Detect which cell encompasses the target text, then output its [x, y] center coordinate. 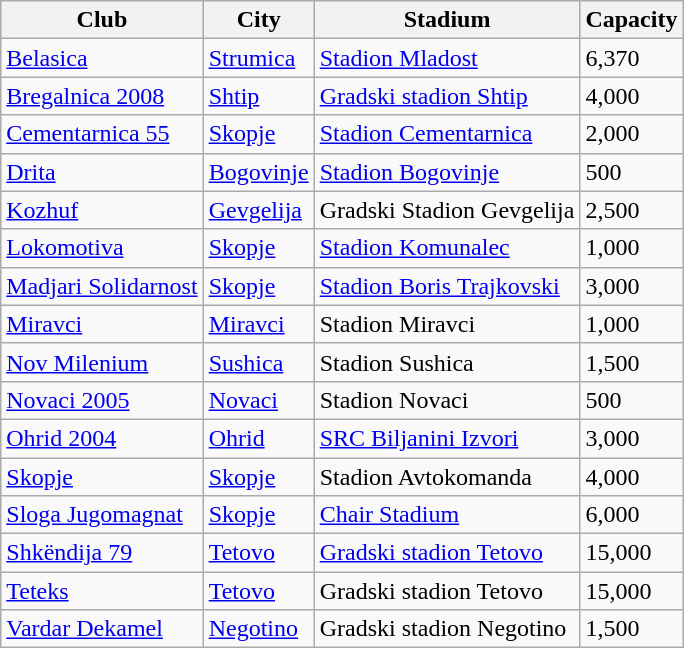
Ohrid 2004 [102, 438]
Shtip [258, 96]
Stadion Mladost [447, 58]
Bregalnica 2008 [102, 96]
Bogovinje [258, 172]
Gradski stadion Shtip [447, 96]
Novaci 2005 [102, 400]
Stadion Boris Trajkovski [447, 286]
Stadion Novaci [447, 400]
Strumica [258, 58]
Ohrid [258, 438]
Sloga Jugomagnat [102, 515]
Gradski Stadion Gevgelija [447, 210]
Stadion Komunalec [447, 248]
Teteks [102, 591]
City [258, 20]
Vardar Dekamel [102, 629]
Nov Milenium [102, 362]
Chair Stadium [447, 515]
2,000 [632, 134]
Stadium [447, 20]
Madjari Solidarnost [102, 286]
Shkëndija 79 [102, 553]
Lokomotiva [102, 248]
Capacity [632, 20]
Cementarnica 55 [102, 134]
Sushica [258, 362]
Stadion Avtokomanda [447, 477]
Drita [102, 172]
SRC Biljanini Izvori [447, 438]
Novaci [258, 400]
2,500 [632, 210]
Stadion Sushica [447, 362]
Stadion Bogovinje [447, 172]
Gevgelija [258, 210]
Gradski stadion Negotino [447, 629]
Kozhuf [102, 210]
6,370 [632, 58]
Stadion Miravci [447, 324]
Stadion Cementarnica [447, 134]
6,000 [632, 515]
Club [102, 20]
Belasica [102, 58]
Negotino [258, 629]
